Output the [X, Y] coordinate of the center of the cell containing the given text.  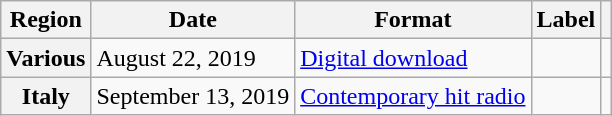
Label [566, 20]
September 13, 2019 [193, 96]
Various [46, 58]
Digital download [413, 58]
Date [193, 20]
Region [46, 20]
Format [413, 20]
Contemporary hit radio [413, 96]
August 22, 2019 [193, 58]
Italy [46, 96]
